Extract the [x, y] coordinate from the center of the cell holding the provided text.  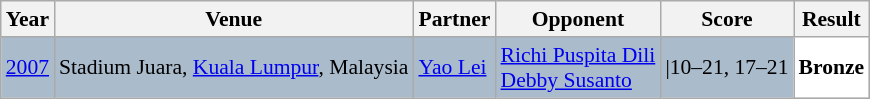
Richi Puspita Dili Debby Susanto [578, 68]
Yao Lei [454, 68]
Opponent [578, 19]
Result [832, 19]
Bronze [832, 68]
Partner [454, 19]
Year [28, 19]
Venue [234, 19]
Score [726, 19]
2007 [28, 68]
|10–21, 17–21 [726, 68]
Stadium Juara, Kuala Lumpur, Malaysia [234, 68]
